Detect which cell encompasses the target text, then output its [x, y] center coordinate. 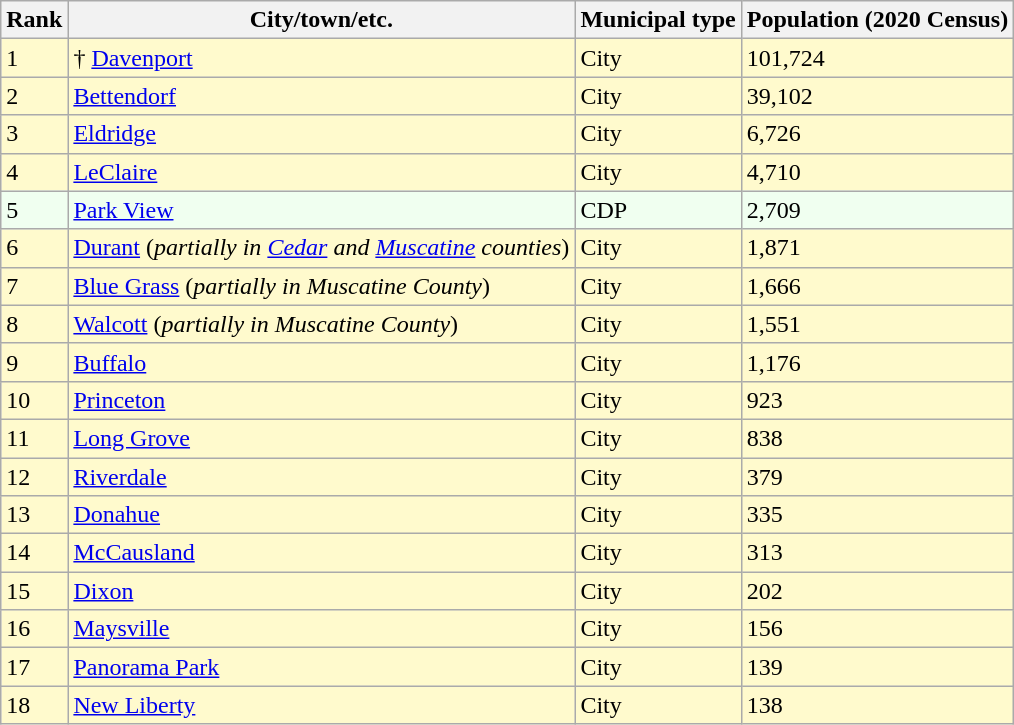
City/town/etc. [322, 20]
Park View [322, 210]
2 [34, 96]
Bettendorf [322, 96]
16 [34, 629]
Eldridge [322, 134]
17 [34, 667]
Municipal type [658, 20]
Rank [34, 20]
9 [34, 362]
335 [877, 515]
LeClaire [322, 172]
Panorama Park [322, 667]
1 [34, 58]
Population (2020 Census) [877, 20]
1,176 [877, 362]
156 [877, 629]
101,724 [877, 58]
4 [34, 172]
Blue Grass (partially in Muscatine County) [322, 286]
14 [34, 553]
11 [34, 438]
923 [877, 400]
15 [34, 591]
Durant (partially in Cedar and Muscatine counties) [322, 248]
139 [877, 667]
5 [34, 210]
10 [34, 400]
Princeton [322, 400]
838 [877, 438]
Walcott (partially in Muscatine County) [322, 324]
New Liberty [322, 705]
4,710 [877, 172]
39,102 [877, 96]
12 [34, 477]
2,709 [877, 210]
18 [34, 705]
Maysville [322, 629]
8 [34, 324]
Riverdale [322, 477]
† Davenport [322, 58]
1,871 [877, 248]
6,726 [877, 134]
313 [877, 553]
138 [877, 705]
Long Grove [322, 438]
379 [877, 477]
202 [877, 591]
3 [34, 134]
Buffalo [322, 362]
McCausland [322, 553]
1,551 [877, 324]
13 [34, 515]
6 [34, 248]
CDP [658, 210]
1,666 [877, 286]
7 [34, 286]
Dixon [322, 591]
Donahue [322, 515]
